Detect which cell encompasses the target text, then output its (X, Y) center coordinate. 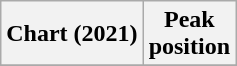
Peakposition (189, 34)
Chart (2021) (72, 34)
